Provide the (x, y) coordinate of the cell's center where the given text is located.  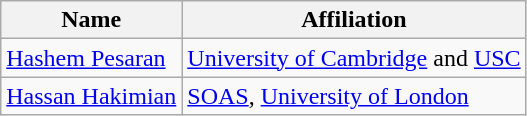
University of Cambridge and USC (354, 58)
SOAS, University of London (354, 96)
Affiliation (354, 20)
Hashem Pesaran (92, 58)
Hassan Hakimian (92, 96)
Name (92, 20)
